Provide the (X, Y) coordinate of the cell's center where the given text is located.  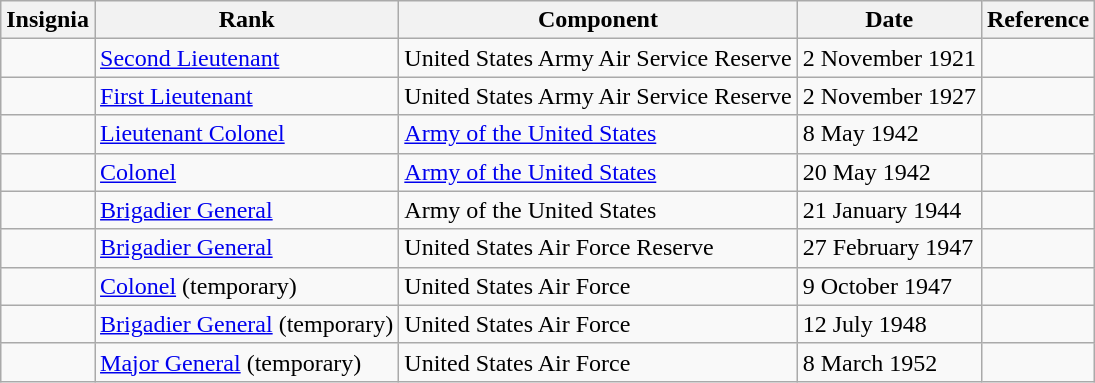
Colonel (247, 172)
8 March 1952 (889, 362)
Colonel (temporary) (247, 286)
Second Lieutenant (247, 58)
Rank (247, 20)
United States Air Force Reserve (598, 248)
First Lieutenant (247, 96)
Date (889, 20)
27 February 1947 (889, 248)
Reference (1038, 20)
Insignia (48, 20)
Major General (temporary) (247, 362)
Component (598, 20)
8 May 1942 (889, 134)
2 November 1921 (889, 58)
20 May 1942 (889, 172)
12 July 1948 (889, 324)
21 January 1944 (889, 210)
9 October 1947 (889, 286)
Lieutenant Colonel (247, 134)
Brigadier General (temporary) (247, 324)
2 November 1927 (889, 96)
